Output the [X, Y] coordinate of the center of the cell containing the given text.  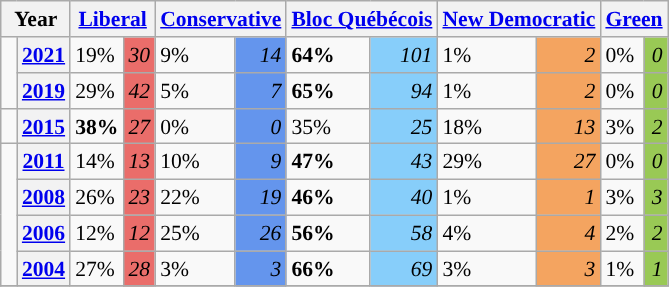
10% [195, 162]
94 [404, 91]
Conservative [220, 19]
Green [634, 19]
Year [36, 19]
2011 [44, 162]
2015 [44, 126]
69 [404, 269]
9% [195, 55]
4 [568, 233]
101 [404, 55]
23 [139, 197]
4% [486, 233]
Bloc Québécois [362, 19]
30 [139, 55]
18% [486, 126]
2004 [44, 269]
65% [328, 91]
2% [622, 233]
5% [195, 91]
14 [260, 55]
42 [139, 91]
64% [328, 55]
12 [139, 233]
38% [96, 126]
27% [96, 269]
22% [195, 197]
35% [328, 126]
2019 [44, 91]
66% [328, 269]
9 [260, 162]
58 [404, 233]
43 [404, 162]
7 [260, 91]
46% [328, 197]
2008 [44, 197]
26% [96, 197]
28 [139, 269]
14% [96, 162]
19% [96, 55]
2006 [44, 233]
19 [260, 197]
25 [404, 126]
New Democratic [518, 19]
26 [260, 233]
25% [195, 233]
47% [328, 162]
56% [328, 233]
2021 [44, 55]
12% [96, 233]
Liberal [112, 19]
40 [404, 197]
